Return the (X, Y) coordinate for the center point of the cell that contains the specified text.  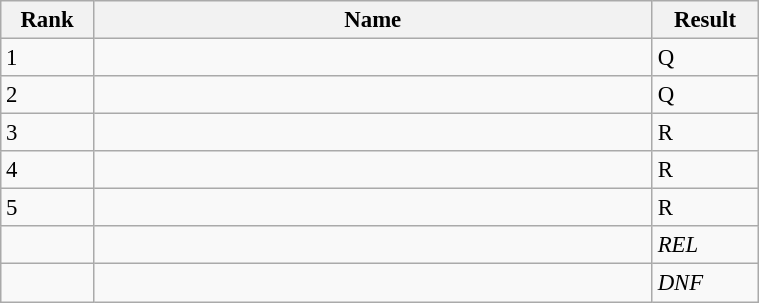
5 (47, 208)
Result (704, 20)
Name (372, 20)
DNF (704, 283)
Rank (47, 20)
2 (47, 95)
3 (47, 133)
1 (47, 58)
REL (704, 245)
4 (47, 170)
